For the text-containing cell, return its midpoint in (X, Y) coordinate format. 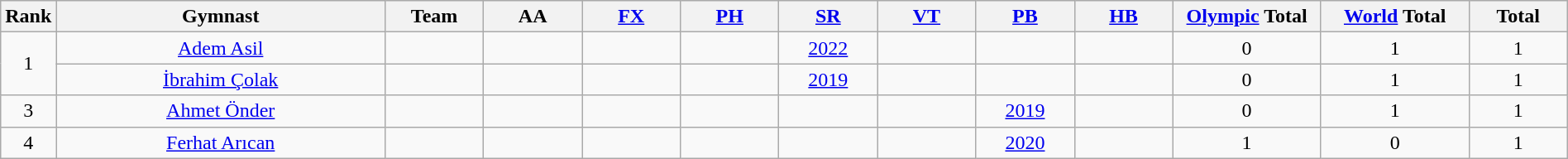
VT (926, 17)
PB (1025, 17)
Gymnast (221, 17)
2022 (829, 48)
Ferhat Arıcan (221, 142)
PH (729, 17)
HB (1123, 17)
FX (632, 17)
AA (533, 17)
Ahmet Önder (221, 111)
2020 (1025, 142)
Olympic Total (1247, 17)
World Total (1394, 17)
Adem Asil (221, 48)
Total (1518, 17)
3 (28, 111)
4 (28, 142)
İbrahim Çolak (221, 79)
SR (829, 17)
Rank (28, 17)
Team (435, 17)
